From the cell containing the given text, extract its center point as (X, Y) coordinate. 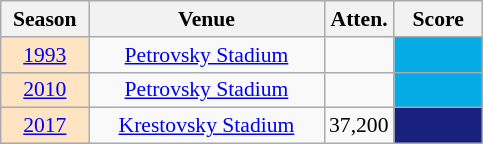
Season (45, 19)
Score (438, 19)
37,200 (359, 126)
2010 (45, 90)
1993 (45, 55)
Venue (206, 19)
2017 (45, 126)
Krestovsky Stadium (206, 126)
Atten. (359, 19)
